Detect which cell encompasses the target text, then output its (X, Y) center coordinate. 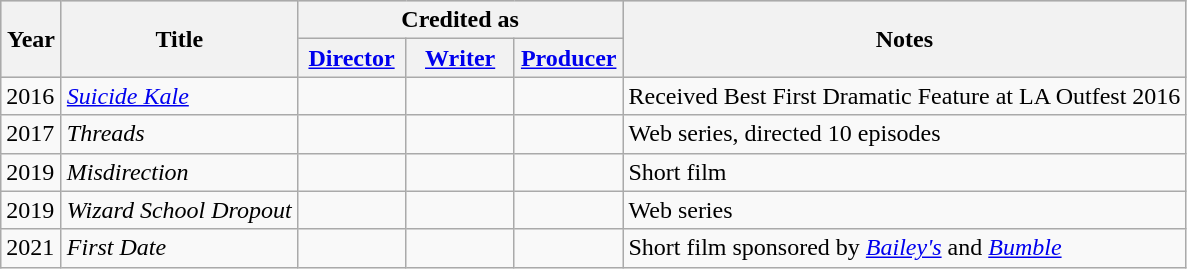
Short film (904, 172)
Producer (568, 58)
2016 (32, 96)
Credited as (460, 20)
2017 (32, 134)
Web series (904, 210)
Wizard School Dropout (179, 210)
Notes (904, 39)
2021 (32, 248)
Director (352, 58)
Web series, directed 10 episodes (904, 134)
Writer (460, 58)
Suicide Kale (179, 96)
Received Best First Dramatic Feature at LA Outfest 2016 (904, 96)
Short film sponsored by Bailey's and Bumble (904, 248)
Threads (179, 134)
Title (179, 39)
Misdirection (179, 172)
Year (32, 39)
First Date (179, 248)
